Return [X, Y] of the center of cell containing provided text 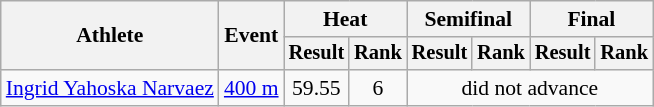
did not advance [530, 88]
Heat [346, 19]
Final [592, 19]
6 [378, 88]
Ingrid Yahoska Narvaez [110, 88]
Semifinal [468, 19]
Athlete [110, 36]
400 m [252, 88]
59.55 [317, 88]
Event [252, 36]
